Provide the [X, Y] coordinate of the cell's center where the given text is located.  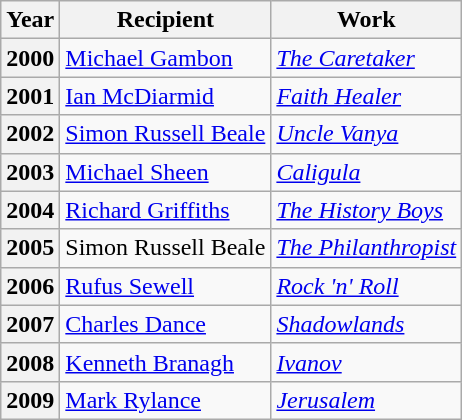
Rufus Sewell [166, 286]
2005 [30, 248]
Faith Healer [366, 96]
Jerusalem [366, 400]
Caligula [366, 172]
2006 [30, 286]
Recipient [166, 20]
Michael Gambon [166, 58]
2003 [30, 172]
2009 [30, 400]
2000 [30, 58]
Uncle Vanya [366, 134]
Ivanov [366, 362]
2004 [30, 210]
Richard Griffiths [166, 210]
Ian McDiarmid [166, 96]
The Philanthropist [366, 248]
Shadowlands [366, 324]
Michael Sheen [166, 172]
The History Boys [366, 210]
Work [366, 20]
Rock 'n' Roll [366, 286]
Mark Rylance [166, 400]
2007 [30, 324]
Charles Dance [166, 324]
2002 [30, 134]
2001 [30, 96]
The Caretaker [366, 58]
Year [30, 20]
2008 [30, 362]
Kenneth Branagh [166, 362]
